Return the [X, Y] coordinate for the center point of the cell that contains the specified text.  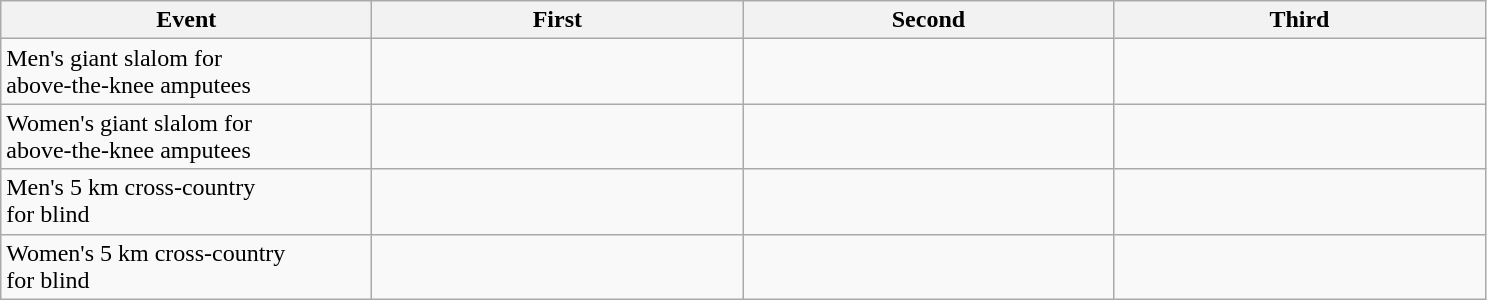
Men's 5 km cross-countryfor blind [186, 202]
Second [928, 20]
Women's 5 km cross-countryfor blind [186, 266]
Men's giant slalom forabove-the-knee amputees [186, 72]
Third [1300, 20]
Event [186, 20]
Women's giant slalom forabove-the-knee amputees [186, 136]
First [558, 20]
